Locate the cell with the specified text and output its (X, Y) center coordinate. 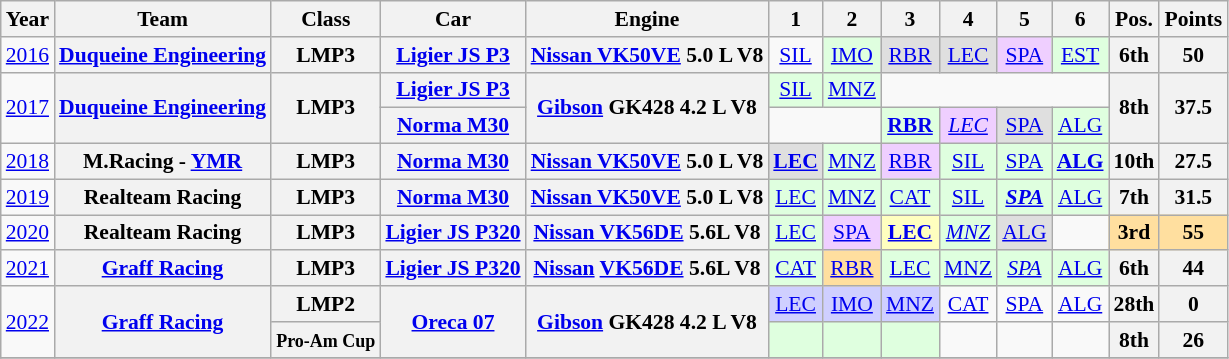
Pro-Am Cup (326, 340)
55 (1193, 233)
Points (1193, 19)
2022 (28, 322)
10th (1134, 162)
Car (452, 19)
Class (326, 19)
4 (968, 19)
Year (28, 19)
31.5 (1193, 197)
7th (1134, 197)
Team (162, 19)
28th (1134, 304)
27.5 (1193, 162)
0 (1193, 304)
Pos. (1134, 19)
2020 (28, 233)
2018 (28, 162)
50 (1193, 55)
44 (1193, 269)
5 (1024, 19)
2017 (28, 108)
1 (796, 19)
37.5 (1193, 108)
3 (910, 19)
Engine (648, 19)
M.Racing - YMR (162, 162)
2021 (28, 269)
26 (1193, 340)
3rd (1134, 233)
LMP2 (326, 304)
2 (852, 19)
Oreca 07 (452, 322)
2016 (28, 55)
EST (1080, 55)
2019 (28, 197)
6 (1080, 19)
